Output the [X, Y] coordinate of the center of the cell containing the given text.  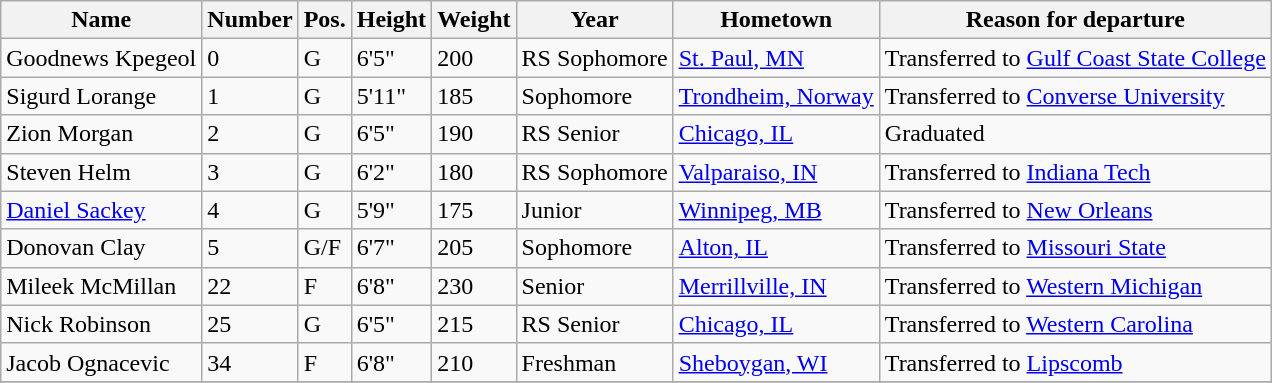
Donovan Clay [102, 248]
Trondheim, Norway [776, 96]
Reason for departure [1075, 20]
Sigurd Lorange [102, 96]
Nick Robinson [102, 324]
25 [250, 324]
Transferred to Lipscomb [1075, 362]
Freshman [594, 362]
Valparaiso, IN [776, 172]
Steven Helm [102, 172]
Year [594, 20]
Merrillville, IN [776, 286]
Transferred to Indiana Tech [1075, 172]
5'9" [391, 210]
1 [250, 96]
Transferred to Converse University [1075, 96]
Mileek McMillan [102, 286]
2 [250, 134]
34 [250, 362]
Transferred to Western Carolina [1075, 324]
3 [250, 172]
Transferred to Missouri State [1075, 248]
215 [474, 324]
Junior [594, 210]
230 [474, 286]
Zion Morgan [102, 134]
6'2" [391, 172]
Hometown [776, 20]
Transferred to New Orleans [1075, 210]
5 [250, 248]
Alton, IL [776, 248]
Graduated [1075, 134]
22 [250, 286]
Goodnews Kpegeol [102, 58]
200 [474, 58]
Height [391, 20]
Sheboygan, WI [776, 362]
Transferred to Western Michigan [1075, 286]
G/F [324, 248]
0 [250, 58]
6'7" [391, 248]
Daniel Sackey [102, 210]
185 [474, 96]
205 [474, 248]
Transferred to Gulf Coast State College [1075, 58]
5'11" [391, 96]
Winnipeg, MB [776, 210]
180 [474, 172]
Name [102, 20]
Senior [594, 286]
Jacob Ognacevic [102, 362]
St. Paul, MN [776, 58]
4 [250, 210]
190 [474, 134]
210 [474, 362]
175 [474, 210]
Number [250, 20]
Pos. [324, 20]
Weight [474, 20]
